Scan for the cell matching the given text and deliver its [x, y] coordinate at center. 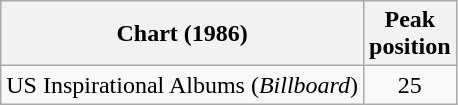
Chart (1986) [182, 34]
Peakposition [410, 34]
US Inspirational Albums (Billboard) [182, 85]
25 [410, 85]
